Pinpoint the cell where the given text exists, returning its [x, y] midpoint coordinate. 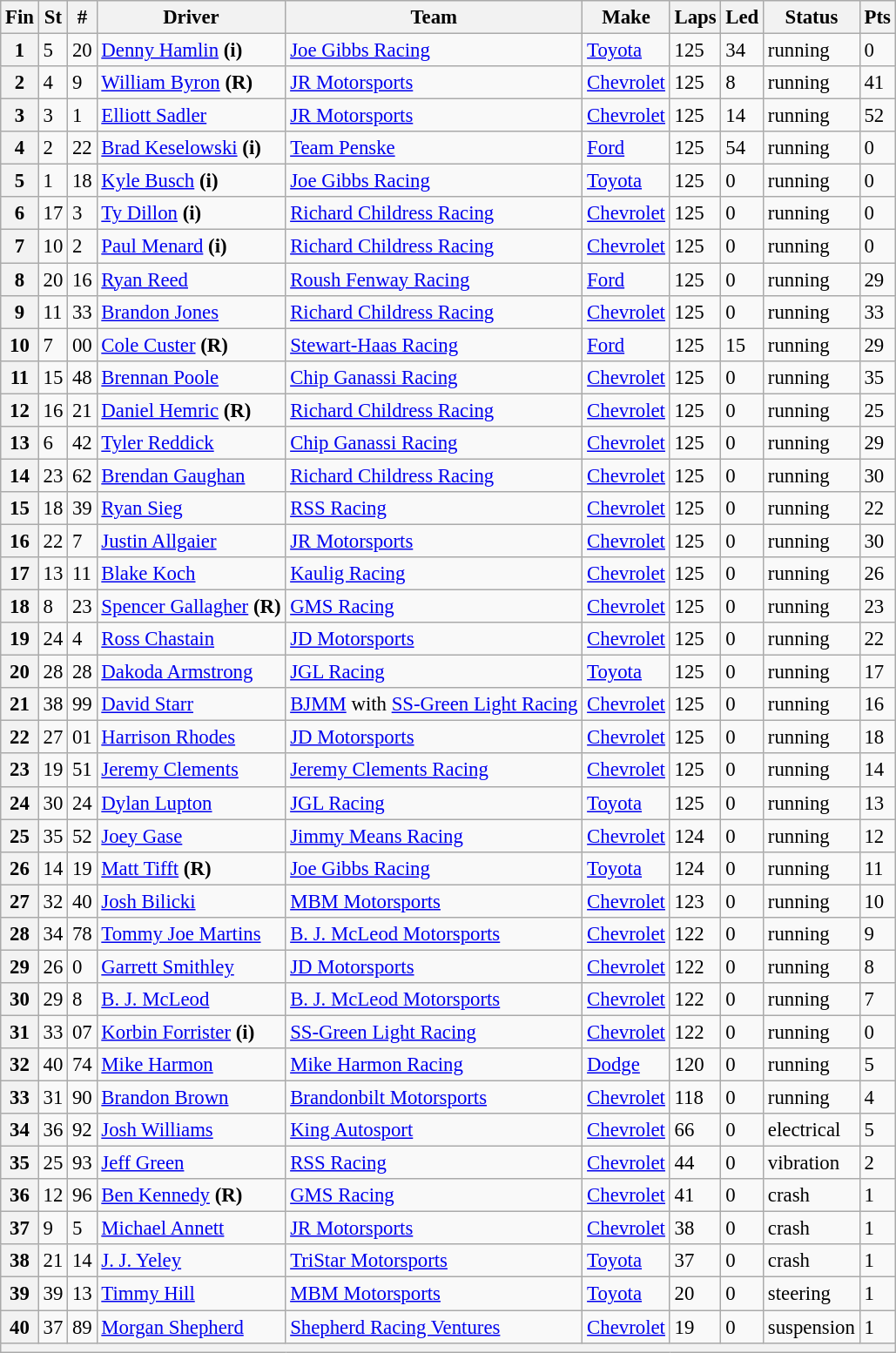
54 [742, 148]
Mike Harmon Racing [434, 1065]
Matt Tifft (R) [192, 868]
42 [82, 443]
78 [82, 934]
Spencer Gallagher (R) [192, 607]
Ryan Reed [192, 279]
Josh Bilicki [192, 901]
William Byron (R) [192, 83]
Make [626, 17]
Team Penske [434, 148]
Brennan Poole [192, 377]
Ty Dillon (i) [192, 213]
Tyler Reddick [192, 443]
07 [82, 1032]
01 [82, 737]
Kyle Busch (i) [192, 181]
Dodge [626, 1065]
Status [812, 17]
Ross Chastain [192, 639]
St [52, 17]
89 [82, 1327]
Brendan Gaughan [192, 475]
Brad Keselowski (i) [192, 148]
00 [82, 345]
123 [695, 901]
Harrison Rhodes [192, 737]
Pts [878, 17]
Denny Hamlin (i) [192, 50]
99 [82, 704]
118 [695, 1098]
92 [82, 1130]
Blake Koch [192, 574]
Ryan Sieg [192, 508]
74 [82, 1065]
Laps [695, 17]
Timmy Hill [192, 1294]
93 [82, 1163]
vibration [812, 1163]
Jeremy Clements Racing [434, 771]
Team [434, 17]
Stewart-Haas Racing [434, 345]
Brandon Brown [192, 1098]
44 [695, 1163]
B. J. McLeod [192, 1000]
Dylan Lupton [192, 803]
Michael Annett [192, 1228]
Daniel Hemric (R) [192, 410]
suspension [812, 1327]
Roush Fenway Racing [434, 279]
96 [82, 1195]
Shepherd Racing Ventures [434, 1327]
Garrett Smithley [192, 966]
steering [812, 1294]
Led [742, 17]
Josh Williams [192, 1130]
Ben Kennedy (R) [192, 1195]
Paul Menard (i) [192, 246]
120 [695, 1065]
62 [82, 475]
Brandon Jones [192, 312]
Joey Gase [192, 836]
51 [82, 771]
electrical [812, 1130]
BJMM with SS-Green Light Racing [434, 704]
Elliott Sadler [192, 116]
Jeff Green [192, 1163]
Fin [20, 17]
Jeremy Clements [192, 771]
Brandonbilt Motorsports [434, 1098]
SS-Green Light Racing [434, 1032]
Cole Custer (R) [192, 345]
Driver [192, 17]
Justin Allgaier [192, 541]
Morgan Shepherd [192, 1327]
Korbin Forrister (i) [192, 1032]
J. J. Yeley [192, 1262]
TriStar Motorsports [434, 1262]
Kaulig Racing [434, 574]
David Starr [192, 704]
Dakoda Armstrong [192, 672]
King Autosport [434, 1130]
66 [695, 1130]
90 [82, 1098]
48 [82, 377]
Mike Harmon [192, 1065]
Tommy Joe Martins [192, 934]
# [82, 17]
Jimmy Means Racing [434, 836]
